Find where the given text appears and provide that cell's center as (x, y) coordinate. 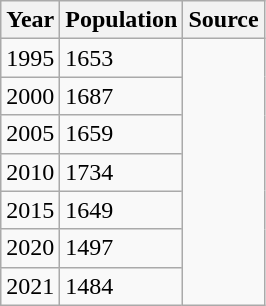
1497 (122, 248)
Population (122, 20)
2005 (30, 134)
Source (224, 20)
2000 (30, 96)
Year (30, 20)
1653 (122, 58)
1687 (122, 96)
1659 (122, 134)
1734 (122, 172)
1995 (30, 58)
2020 (30, 248)
2015 (30, 210)
1484 (122, 286)
2010 (30, 172)
1649 (122, 210)
2021 (30, 286)
